Search for the cell housing the specified text and yield its [x, y] center coordinate. 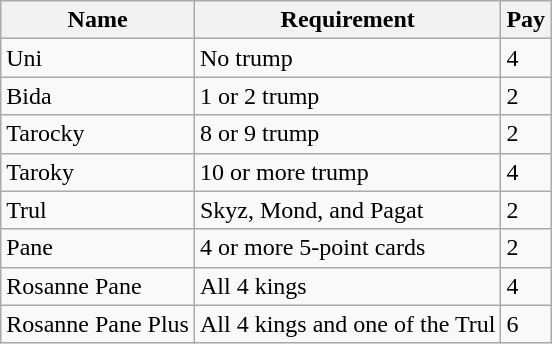
1 or 2 trump [347, 96]
Requirement [347, 20]
Taroky [98, 172]
Skyz, Mond, and Pagat [347, 210]
All 4 kings and one of the Trul [347, 324]
4 or more 5-point cards [347, 248]
Rosanne Pane [98, 286]
Tarocky [98, 134]
No trump [347, 58]
Name [98, 20]
All 4 kings [347, 286]
Pane [98, 248]
6 [526, 324]
Bida [98, 96]
Trul [98, 210]
Uni [98, 58]
Rosanne Pane Plus [98, 324]
10 or more trump [347, 172]
Pay [526, 20]
8 or 9 trump [347, 134]
